Find where the given text appears and provide that cell's center as (X, Y) coordinate. 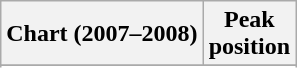
Chart (2007–2008) (102, 34)
Peakposition (249, 34)
